Capture the cell that displays the provided text and extract its (X, Y) central coordinate. 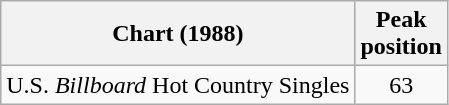
63 (401, 85)
Chart (1988) (178, 34)
Peakposition (401, 34)
U.S. Billboard Hot Country Singles (178, 85)
